Capture the cell that displays the provided text and extract its [x, y] central coordinate. 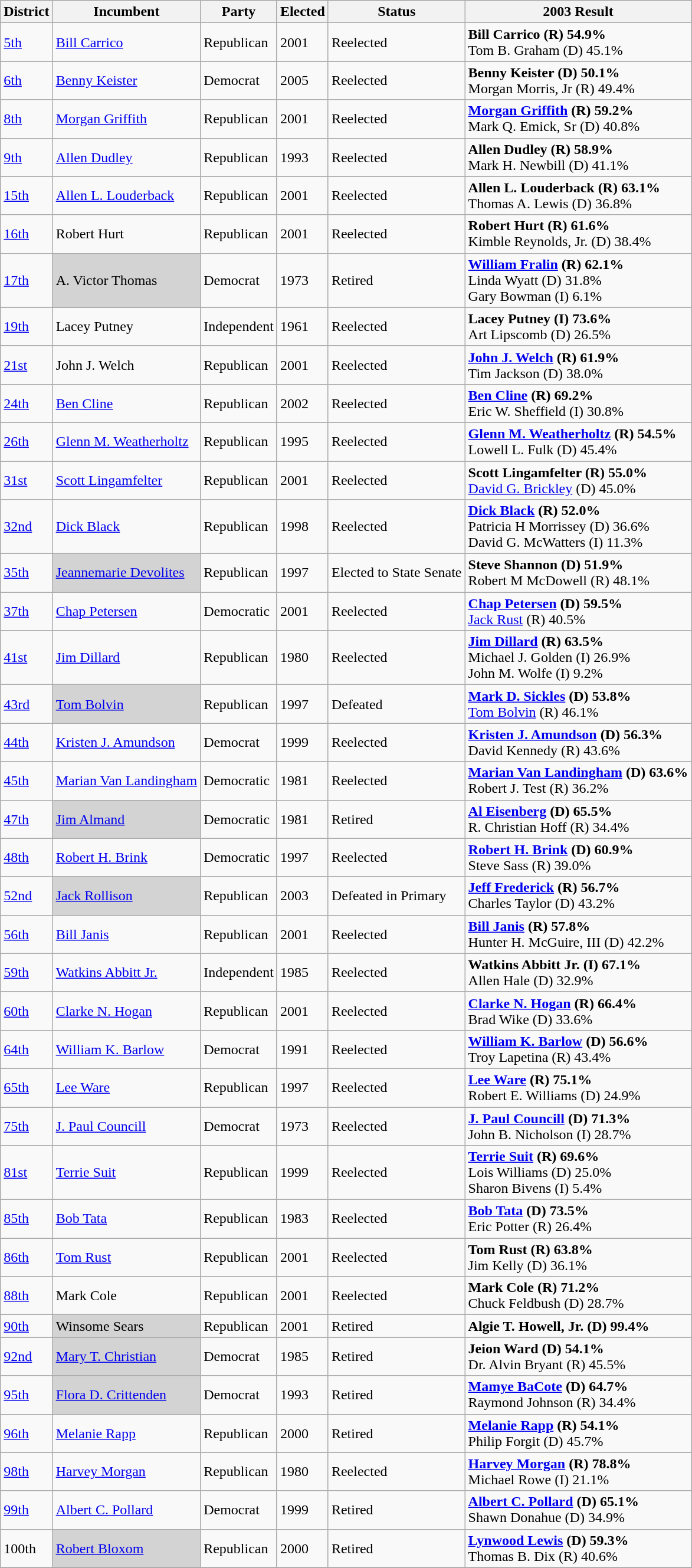
Allen L. Louderback [126, 196]
Kristen J. Amundson [126, 742]
Lee Ware [126, 1088]
9th [27, 157]
Bob Tata (D) 73.5% Eric Potter (R) 26.4% [578, 1219]
Marian Van Landingham [126, 781]
William K. Barlow [126, 1049]
5th [27, 42]
Algie T. Howell, Jr. (D) 99.4% [578, 1326]
Bill Janis [126, 934]
52nd [27, 895]
2003 [302, 895]
Chap Petersen (D) 59.5% Jack Rust (R) 40.5% [578, 611]
Watkins Abbitt Jr. (I) 67.1% Allen Hale (D) 32.9% [578, 972]
Clarke N. Hogan [126, 1011]
District [27, 12]
Melanie Rapp [126, 1433]
Winsome Sears [126, 1326]
Albert C. Pollard [126, 1510]
Mark D. Sickles (D) 53.8% Tom Bolvin (R) 46.1% [578, 704]
Marian Van Landingham (D) 63.6% Robert J. Test (R) 36.2% [578, 781]
37th [27, 611]
Tom Rust (R) 63.8% Jim Kelly (D) 36.1% [578, 1258]
Robert Hurt [126, 234]
6th [27, 80]
8th [27, 119]
Robert Bloxom [126, 1548]
99th [27, 1510]
Elected [302, 12]
Ben Cline (R) 69.2% Eric W. Sheffield (I) 30.8% [578, 404]
Robert H. Brink [126, 858]
Terrie Suit [126, 1173]
2002 [302, 404]
43rd [27, 704]
Mary T. Christian [126, 1357]
Melanie Rapp (R) 54.1% Philip Forgit (D) 45.7% [578, 1433]
Bill Janis (R) 57.8% Hunter H. McGuire, III (D) 42.2% [578, 934]
Robert Hurt (R) 61.6% Kimble Reynolds, Jr. (D) 38.4% [578, 234]
Scott Lingamfelter (R) 55.0% David G. Brickley (D) 45.0% [578, 480]
John J. Welch (R) 61.9% Tim Jackson (D) 38.0% [578, 365]
Mamye BaCote (D) 64.7% Raymond Johnson (R) 34.4% [578, 1395]
Lee Ware (R) 75.1% Robert E. Williams (D) 24.9% [578, 1088]
31st [27, 480]
Jack Rollison [126, 895]
Chap Petersen [126, 611]
45th [27, 781]
Albert C. Pollard (D) 65.1% Shawn Donahue (D) 34.9% [578, 1510]
Mark Cole [126, 1295]
92nd [27, 1357]
Glenn M. Weatherholtz [126, 441]
Benny Keister [126, 80]
Morgan Griffith [126, 119]
41st [27, 658]
56th [27, 934]
Allen L. Louderback (R) 63.1% Thomas A. Lewis (D) 36.8% [578, 196]
1961 [302, 327]
2003 Result [578, 12]
75th [27, 1126]
Defeated [396, 704]
1991 [302, 1049]
65th [27, 1088]
86th [27, 1258]
85th [27, 1219]
Terrie Suit (R) 69.6% Lois Williams (D) 25.0% Sharon Bivens (I) 5.4% [578, 1173]
Glenn M. Weatherholtz (R) 54.5% Lowell L. Fulk (D) 45.4% [578, 441]
Tom Bolvin [126, 704]
Status [396, 12]
Bill Carrico (R) 54.9% Tom B. Graham (D) 45.1% [578, 42]
15th [27, 196]
Scott Lingamfelter [126, 480]
60th [27, 1011]
16th [27, 234]
24th [27, 404]
Bill Carrico [126, 42]
64th [27, 1049]
Benny Keister (D) 50.1% Morgan Morris, Jr (R) 49.4% [578, 80]
Steve Shannon (D) 51.9% Robert M McDowell (R) 48.1% [578, 573]
Harvey Morgan [126, 1471]
J. Paul Councill (D) 71.3% John B. Nicholson (I) 28.7% [578, 1126]
96th [27, 1433]
Allen Dudley [126, 157]
Bob Tata [126, 1219]
Defeated in Primary [396, 895]
Party [239, 12]
1983 [302, 1219]
Ben Cline [126, 404]
59th [27, 972]
19th [27, 327]
35th [27, 573]
Al Eisenberg (D) 65.5% R. Christian Hoff (R) 34.4% [578, 819]
Lynwood Lewis (D) 59.3% Thomas B. Dix (R) 40.6% [578, 1548]
21st [27, 365]
John J. Welch [126, 365]
Jeannemarie Devolites [126, 573]
Elected to State Senate [396, 573]
81st [27, 1173]
Lacey Putney (I) 73.6% Art Lipscomb (D) 26.5% [578, 327]
William K. Barlow (D) 56.6% Troy Lapetina (R) 43.4% [578, 1049]
95th [27, 1395]
Jim Almand [126, 819]
Dick Black [126, 527]
Morgan Griffith (R) 59.2% Mark Q. Emick, Sr (D) 40.8% [578, 119]
Dick Black (R) 52.0% Patricia H Morrissey (D) 36.6% David G. McWatters (I) 11.3% [578, 527]
88th [27, 1295]
Incumbent [126, 12]
Jeion Ward (D) 54.1% Dr. Alvin Bryant (R) 45.5% [578, 1357]
Tom Rust [126, 1258]
Jim Dillard [126, 658]
Flora D. Crittenden [126, 1395]
Jeff Frederick (R) 56.7% Charles Taylor (D) 43.2% [578, 895]
Allen Dudley (R) 58.9% Mark H. Newbill (D) 41.1% [578, 157]
47th [27, 819]
William Fralin (R) 62.1% Linda Wyatt (D) 31.8% Gary Bowman (I) 6.1% [578, 280]
Watkins Abbitt Jr. [126, 972]
Kristen J. Amundson (D) 56.3% David Kennedy (R) 43.6% [578, 742]
Robert H. Brink (D) 60.9% Steve Sass (R) 39.0% [578, 858]
2005 [302, 80]
1998 [302, 527]
Jim Dillard (R) 63.5% Michael J. Golden (I) 26.9% John M. Wolfe (I) 9.2% [578, 658]
100th [27, 1548]
26th [27, 441]
A. Victor Thomas [126, 280]
Harvey Morgan (R) 78.8% Michael Rowe (I) 21.1% [578, 1471]
98th [27, 1471]
17th [27, 280]
1995 [302, 441]
Mark Cole (R) 71.2% Chuck Feldbush (D) 28.7% [578, 1295]
32nd [27, 527]
48th [27, 858]
90th [27, 1326]
Clarke N. Hogan (R) 66.4% Brad Wike (D) 33.6% [578, 1011]
Lacey Putney [126, 327]
44th [27, 742]
J. Paul Councill [126, 1126]
